From the cell containing the given text, extract its center point as (x, y) coordinate. 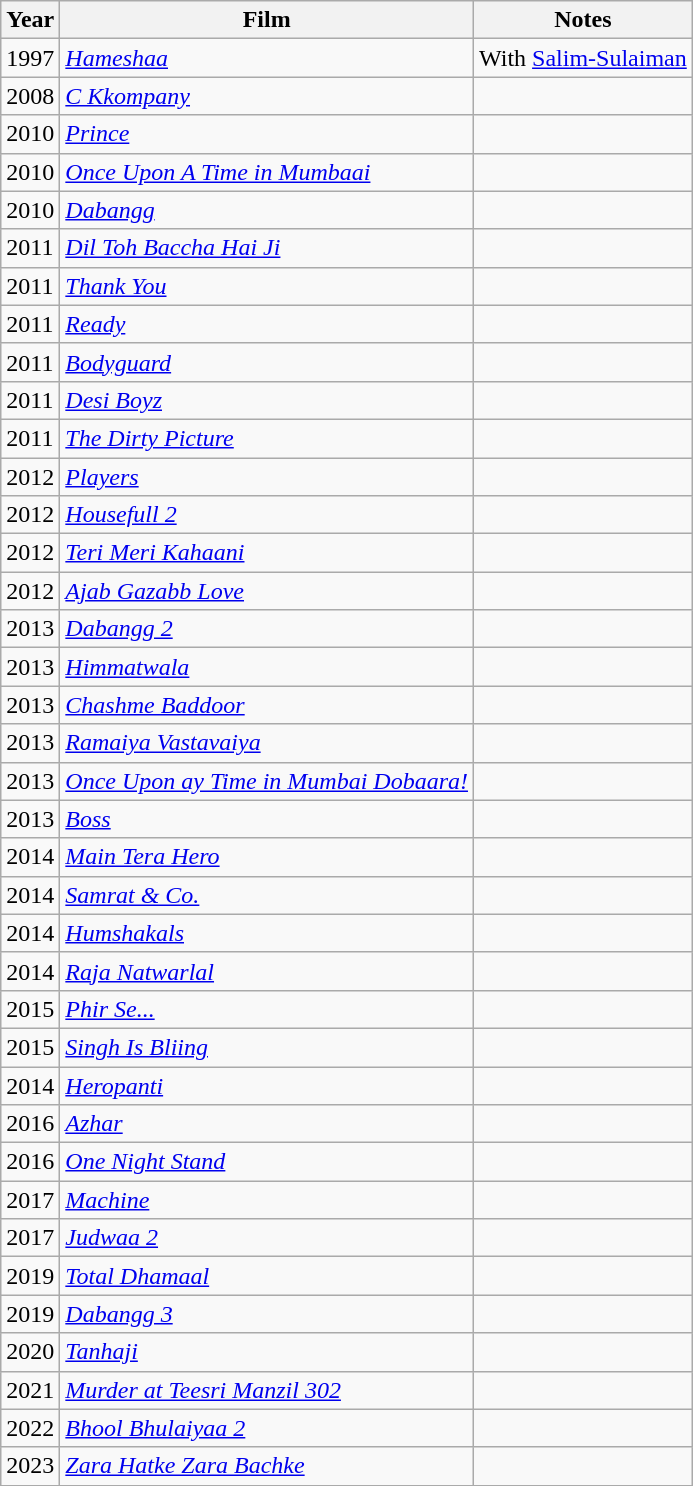
Azhar (267, 1124)
2008 (30, 96)
Phir Se... (267, 1009)
Humshakals (267, 933)
Players (267, 477)
Heropanti (267, 1085)
Prince (267, 134)
Total Dhamaal (267, 1276)
Chashme Baddoor (267, 705)
C Kkompany (267, 96)
Ready (267, 324)
Machine (267, 1200)
With Salim-Sulaiman (584, 58)
Housefull 2 (267, 515)
Raja Natwarlal (267, 971)
Judwaa 2 (267, 1238)
Samrat & Co. (267, 895)
Film (267, 20)
Teri Meri Kahaani (267, 553)
Main Tera Hero (267, 857)
Ajab Gazabb Love (267, 591)
Zara Hatke Zara Bachke (267, 1466)
Hameshaa (267, 58)
Once Upon A Time in Mumbaai (267, 172)
Year (30, 20)
Bodyguard (267, 362)
2022 (30, 1428)
Singh Is Bliing (267, 1047)
The Dirty Picture (267, 438)
Thank You (267, 286)
Dil Toh Baccha Hai Ji (267, 248)
Desi Boyz (267, 400)
2023 (30, 1466)
Once Upon ay Time in Mumbai Dobaara! (267, 781)
Murder at Teesri Manzil 302 (267, 1390)
Bhool Bhulaiyaa 2 (267, 1428)
Himmatwala (267, 667)
Tanhaji (267, 1352)
Dabangg 2 (267, 629)
1997 (30, 58)
Ramaiya Vastavaiya (267, 743)
Dabangg (267, 210)
Dabangg 3 (267, 1314)
Notes (584, 20)
Boss (267, 819)
One Night Stand (267, 1162)
2021 (30, 1390)
2020 (30, 1352)
